From the cell containing the given text, extract its center point as (X, Y) coordinate. 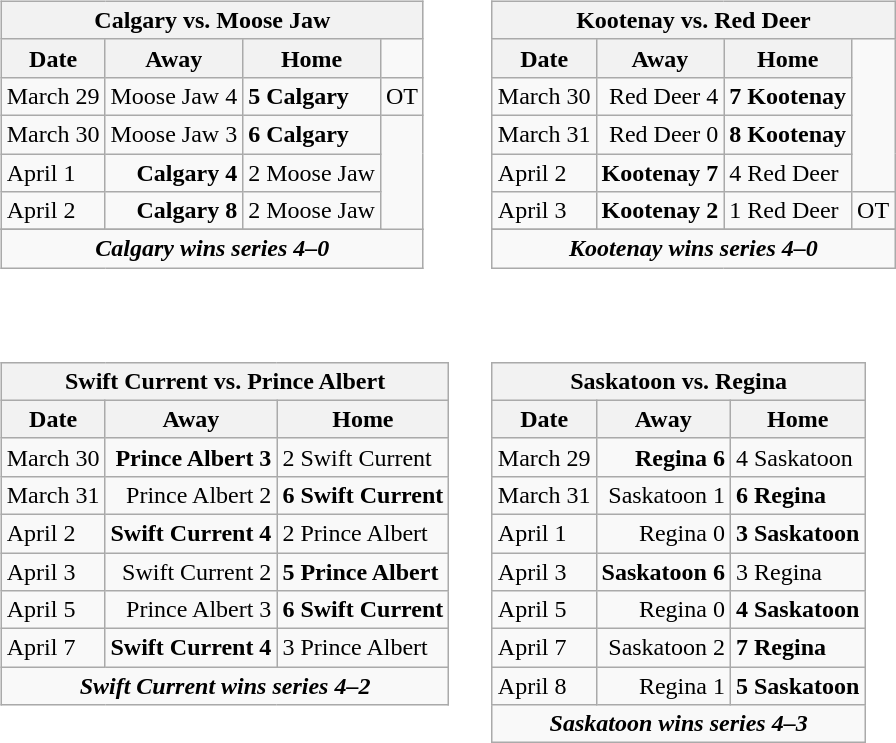
1 Red Deer (788, 211)
Saskatoon vs. Regina (678, 381)
Saskatoon 2 (663, 648)
7 Regina (797, 648)
Kootenay vs. Red Deer (693, 20)
Kootenay wins series 4–0 (693, 249)
Saskatoon 6 (663, 571)
7 Kootenay (788, 96)
Swift Current 2 (191, 571)
3 Regina (797, 571)
Saskatoon 1 (663, 495)
Calgary vs. Moose Jaw (212, 20)
Regina 6 (663, 457)
6 Regina (797, 495)
Kootenay 2 (660, 211)
5 Saskatoon (797, 686)
8 Kootenay (788, 134)
Red Deer 4 (660, 96)
2 Swift Current (363, 457)
Kootenay 7 (660, 173)
Saskatoon wins series 4–3 (678, 724)
3 Saskatoon (797, 533)
6 Calgary (312, 134)
Regina 1 (663, 686)
Swift Current vs. Prince Albert (225, 381)
Calgary wins series 4–0 (212, 249)
4 Red Deer (788, 173)
Swift Current wins series 4–2 (225, 686)
5 Calgary (312, 96)
5 Prince Albert (363, 571)
Calgary 4 (174, 173)
April 8 (544, 686)
Prince Albert 2 (191, 495)
Red Deer 0 (660, 134)
3 Prince Albert (363, 648)
Moose Jaw 3 (174, 134)
Calgary 8 (174, 211)
2 Prince Albert (363, 533)
Moose Jaw 4 (174, 96)
